Capture the cell that displays the provided text and extract its (X, Y) central coordinate. 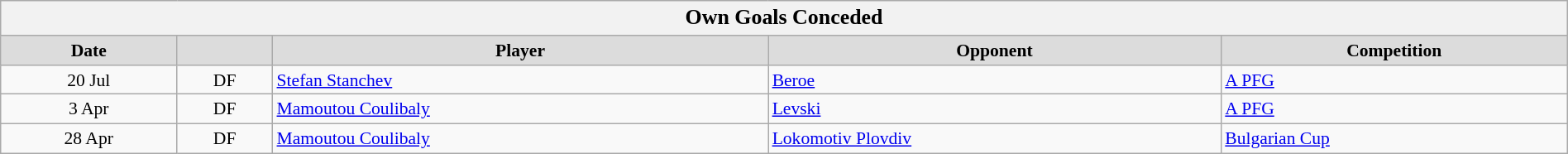
3 Apr (89, 109)
Lokomotiv Plovdiv (995, 139)
Levski (995, 109)
Player (519, 51)
Beroe (995, 80)
Opponent (995, 51)
Date (89, 51)
Bulgarian Cup (1394, 139)
20 Jul (89, 80)
Competition (1394, 51)
Own Goals Conceded (784, 18)
Stefan Stanchev (519, 80)
28 Apr (89, 139)
